From the cell containing the given text, extract its center point as (x, y) coordinate. 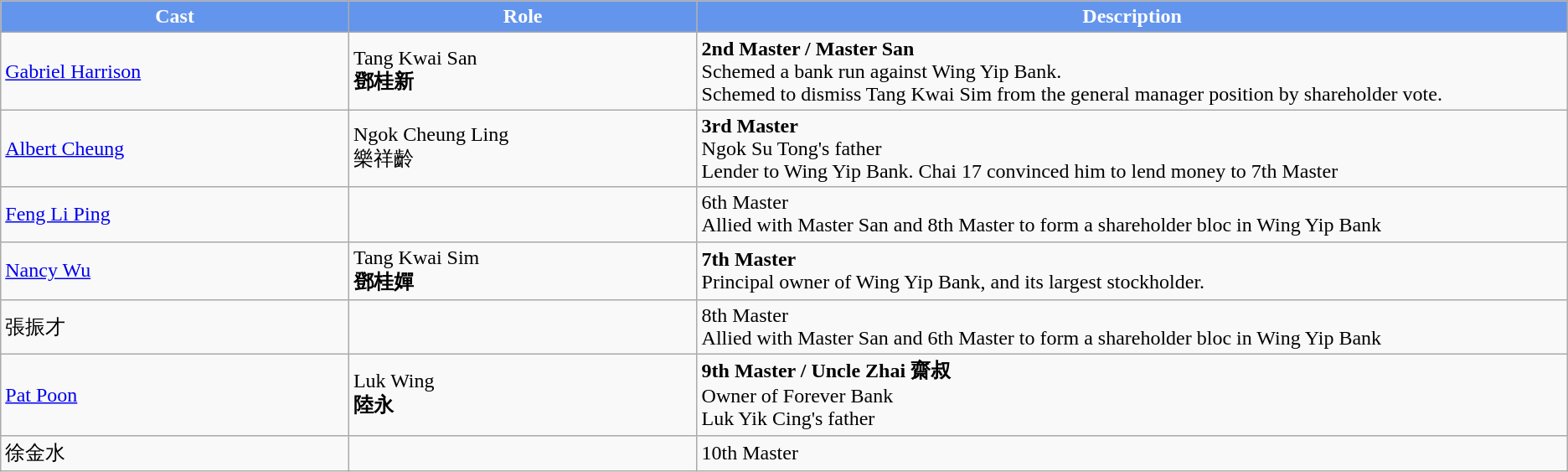
Gabriel Harrison (175, 71)
6th Master Allied with Master San and 8th Master to form a shareholder bloc in Wing Yip Bank (1132, 215)
Ngok Cheung Ling樂祥齡 (523, 148)
10th Master (1132, 453)
Tang Kwai San鄧桂新 (523, 71)
Role (523, 17)
3rd MasterNgok Su Tong's fatherLender to Wing Yip Bank. Chai 17 convinced him to lend money to 7th Master (1132, 148)
Cast (175, 17)
張振才 (175, 327)
7th MasterPrincipal owner of Wing Yip Bank, and its largest stockholder. (1132, 271)
Tang Kwai Sim鄧桂嬋 (523, 271)
Nancy Wu (175, 271)
Pat Poon (175, 396)
Albert Cheung (175, 148)
徐金水 (175, 453)
8th Master Allied with Master San and 6th Master to form a shareholder bloc in Wing Yip Bank (1132, 327)
Luk Wing陸永 (523, 396)
Description (1132, 17)
9th Master / Uncle Zhai 齋叔Owner of Forever BankLuk Yik Cing's father (1132, 396)
Feng Li Ping (175, 215)
